Provide the (x, y) coordinate of the cell's center where the given text is located.  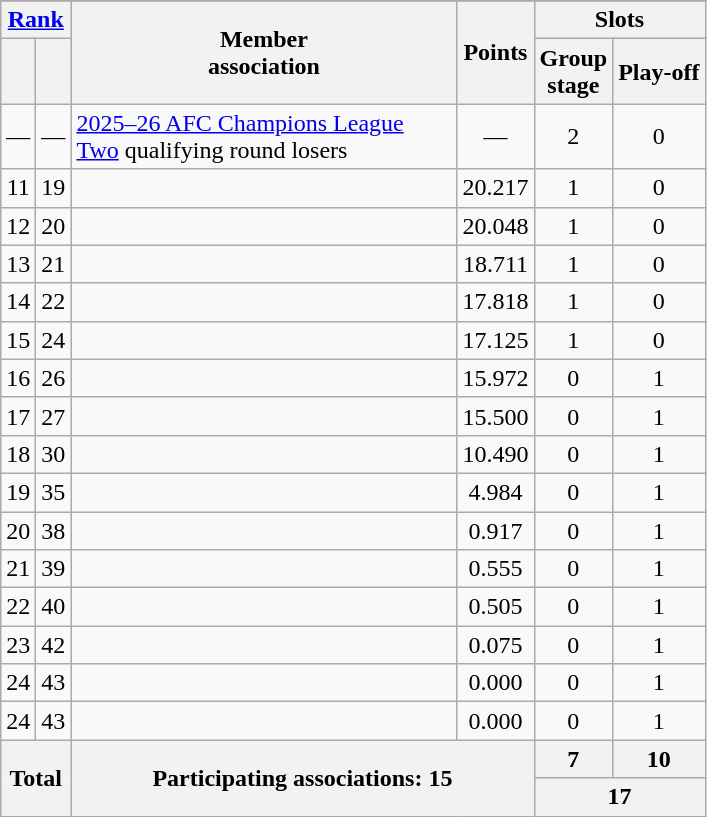
Play-off (659, 72)
30 (54, 454)
15.500 (496, 416)
16 (18, 378)
0.505 (496, 607)
20.217 (496, 188)
Slots (620, 20)
17.125 (496, 340)
12 (18, 226)
18.711 (496, 264)
Points (496, 52)
2025–26 AFC Champions League Two qualifying round losers (264, 136)
13 (18, 264)
15.972 (496, 378)
4.984 (496, 492)
26 (54, 378)
0.075 (496, 645)
40 (54, 607)
18 (18, 454)
11 (18, 188)
0.555 (496, 569)
42 (54, 645)
7 (574, 759)
10.490 (496, 454)
Memberassociation (264, 52)
0.917 (496, 531)
27 (54, 416)
2 (574, 136)
Rank (36, 20)
Groupstage (574, 72)
38 (54, 531)
Participating associations: 15 (302, 778)
Total (36, 778)
35 (54, 492)
23 (18, 645)
39 (54, 569)
20.048 (496, 226)
14 (18, 302)
10 (659, 759)
15 (18, 340)
17.818 (496, 302)
